Provide the (x, y) coordinate of the cell's center where the given text is located.  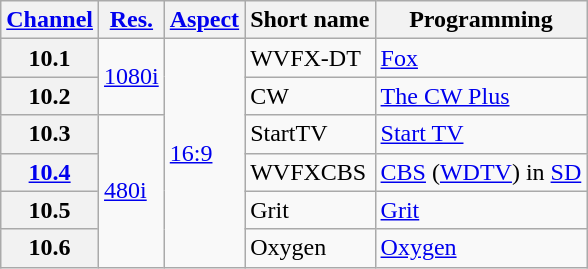
The CW Plus (481, 96)
10.4 (50, 172)
Aspect (204, 20)
Res. (132, 20)
480i (132, 191)
StartTV (310, 134)
Channel (50, 20)
16:9 (204, 153)
WVFXCBS (310, 172)
10.3 (50, 134)
10.5 (50, 210)
Short name (310, 20)
10.6 (50, 248)
CW (310, 96)
Start TV (481, 134)
WVFX-DT (310, 58)
1080i (132, 77)
10.1 (50, 58)
Fox (481, 58)
10.2 (50, 96)
Programming (481, 20)
CBS (WDTV) in SD (481, 172)
